Detect which cell encompasses the target text, then output its (X, Y) center coordinate. 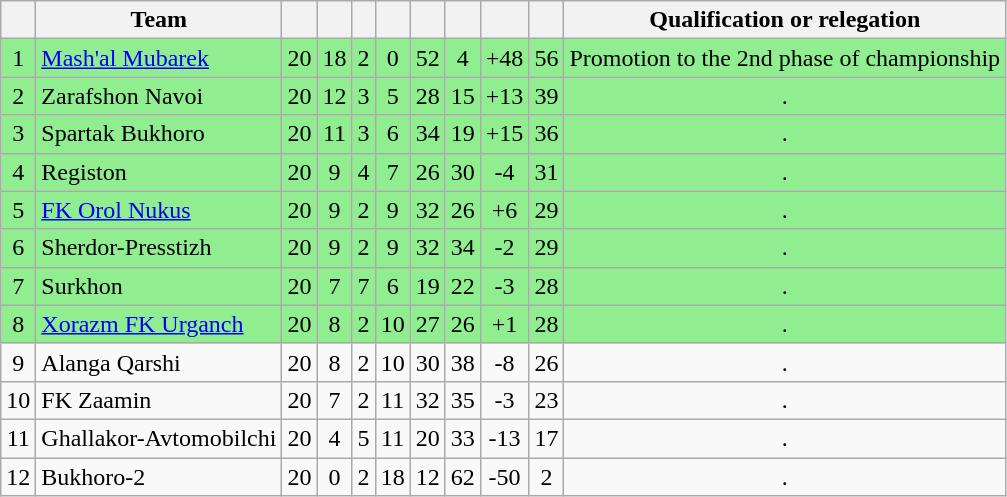
27 (428, 324)
Xorazm FK Urganch (159, 324)
Registon (159, 172)
Zarafshon Navoi (159, 96)
-8 (504, 362)
Sherdor-Presstizh (159, 248)
+6 (504, 210)
-13 (504, 438)
15 (462, 96)
52 (428, 58)
Surkhon (159, 286)
31 (546, 172)
FK Orol Nukus (159, 210)
36 (546, 134)
-50 (504, 477)
Alanga Qarshi (159, 362)
62 (462, 477)
33 (462, 438)
FK Zaamin (159, 400)
22 (462, 286)
+48 (504, 58)
+1 (504, 324)
Promotion to the 2nd phase of championship (785, 58)
Spartak Bukhoro (159, 134)
Bukhoro-2 (159, 477)
Ghallakor-Avtomobilchi (159, 438)
Mash'al Mubarek (159, 58)
+15 (504, 134)
17 (546, 438)
38 (462, 362)
35 (462, 400)
23 (546, 400)
56 (546, 58)
Team (159, 20)
39 (546, 96)
-2 (504, 248)
-4 (504, 172)
+13 (504, 96)
Qualification or relegation (785, 20)
1 (18, 58)
